Extract the [x, y] coordinate from the center of the cell holding the provided text.  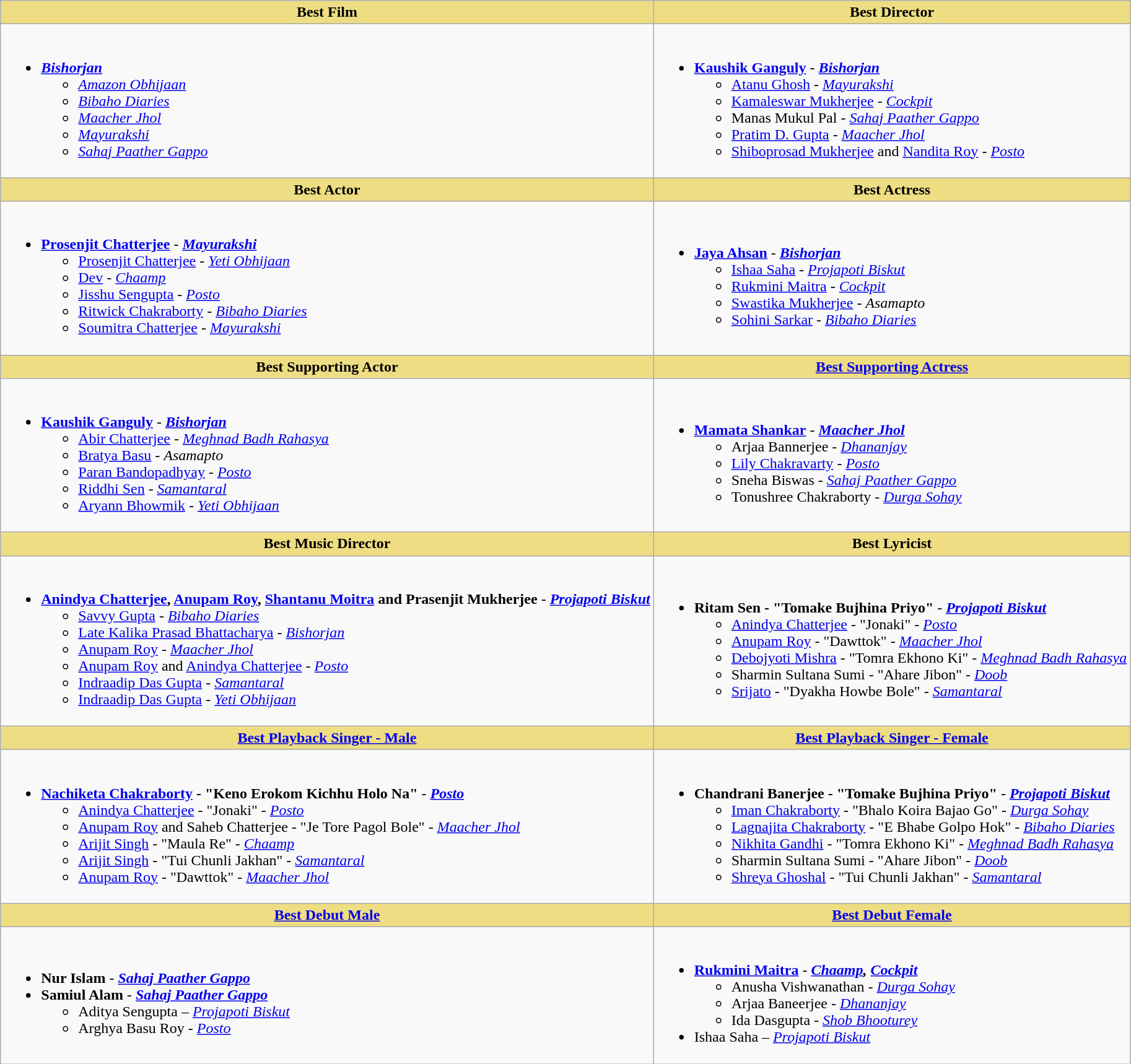
Best Music Director [327, 544]
Jaya Ahsan - BishorjanIshaa Saha - Projapoti BiskutRukmini Maitra - CockpitSwastika Mukherjee - AsamaptoSohini Sarkar - Bibaho Diaries [892, 278]
Best Lyricist [892, 544]
Best Supporting Actor [327, 367]
BishorjanAmazon ObhijaanBibaho DiariesMaacher JholMayurakshiSahaj Paather Gappo [327, 101]
Nur Islam - Sahaj Paather GappoSamiul Alam - Sahaj Paather GappoAditya Sengupta – Projapoti BiskutArghya Basu Roy - Posto [327, 995]
Best Debut Male [327, 915]
Best Supporting Actress [892, 367]
Best Actor [327, 190]
Mamata Shankar - Maacher JholArjaa Bannerjee - DhananjayLily Chakravarty - PostoSneha Biswas - Sahaj Paather GappoTonushree Chakraborty - Durga Sohay [892, 455]
Best Film [327, 12]
Best Actress [892, 190]
Best Director [892, 12]
Best Debut Female [892, 915]
Best Playback Singer - Female [892, 738]
Best Playback Singer - Male [327, 738]
